Locate the cell with the specified text and output its (X, Y) center coordinate. 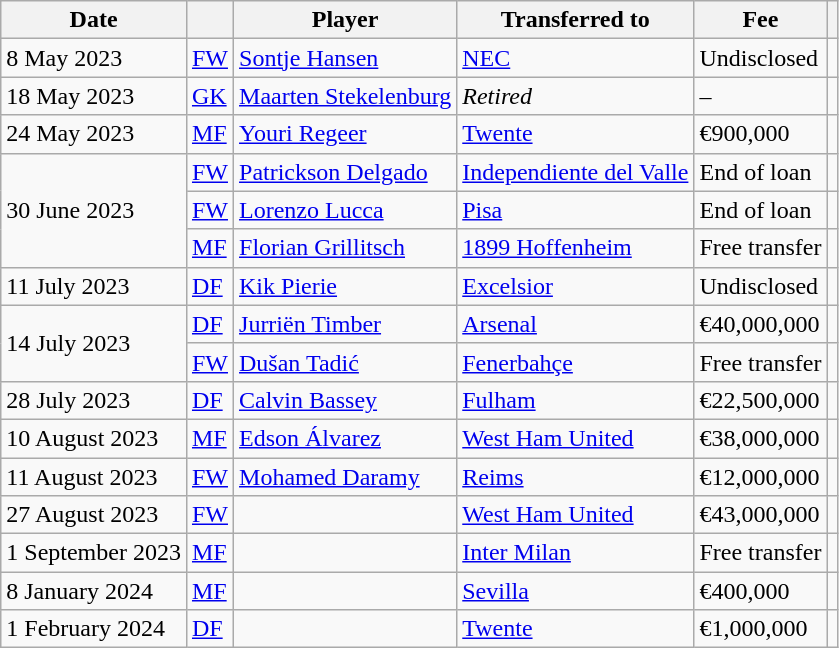
Transferred to (576, 20)
14 July 2023 (94, 343)
– (760, 96)
Mohamed Daramy (346, 477)
11 August 2023 (94, 477)
Sontje Hansen (346, 58)
Reims (576, 477)
27 August 2023 (94, 515)
1 September 2023 (94, 553)
Date (94, 20)
Inter Milan (576, 553)
Maarten Stekelenburg (346, 96)
€1,000,000 (760, 629)
1 February 2024 (94, 629)
Fulham (576, 400)
11 July 2023 (94, 286)
Independiente del Valle (576, 172)
Youri Regeer (346, 134)
Edson Álvarez (346, 438)
Pisa (576, 210)
Fenerbahçe (576, 362)
28 July 2023 (94, 400)
Jurriën Timber (346, 324)
Dušan Tadić (346, 362)
10 August 2023 (94, 438)
Lorenzo Lucca (346, 210)
€43,000,000 (760, 515)
1899 Hoffenheim (576, 248)
Retired (576, 96)
8 May 2023 (94, 58)
Patrickson Delgado (346, 172)
Player (346, 20)
30 June 2023 (94, 210)
Calvin Bassey (346, 400)
€400,000 (760, 591)
€12,000,000 (760, 477)
NEC (576, 58)
Arsenal (576, 324)
GK (210, 96)
€22,500,000 (760, 400)
Florian Grillitsch (346, 248)
€38,000,000 (760, 438)
Excelsior (576, 286)
18 May 2023 (94, 96)
€900,000 (760, 134)
24 May 2023 (94, 134)
Kik Pierie (346, 286)
€40,000,000 (760, 324)
Fee (760, 20)
8 January 2024 (94, 591)
Sevilla (576, 591)
